Output the (X, Y) coordinate of the center of the cell containing the given text.  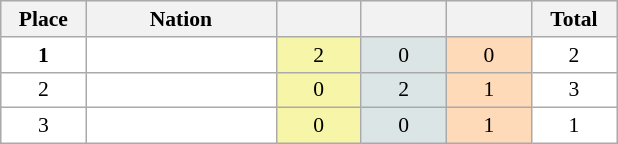
Nation (181, 19)
Total (574, 19)
Place (44, 19)
